From the cell containing the given text, extract its center point as [X, Y] coordinate. 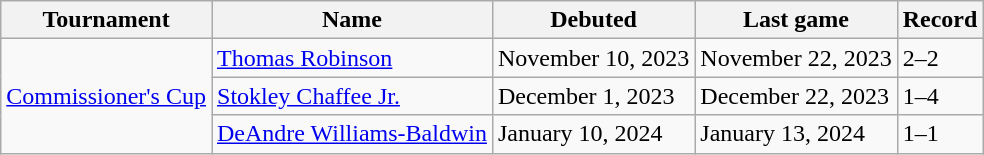
Tournament [106, 20]
January 10, 2024 [593, 134]
2–2 [940, 58]
November 22, 2023 [796, 58]
January 13, 2024 [796, 134]
DeAndre Williams-Baldwin [352, 134]
1–1 [940, 134]
Name [352, 20]
Commissioner's Cup [106, 96]
1–4 [940, 96]
November 10, 2023 [593, 58]
December 22, 2023 [796, 96]
Thomas Robinson [352, 58]
December 1, 2023 [593, 96]
Debuted [593, 20]
Stokley Chaffee Jr. [352, 96]
Record [940, 20]
Last game [796, 20]
